Extract the [X, Y] coordinate from the center of the cell holding the provided text.  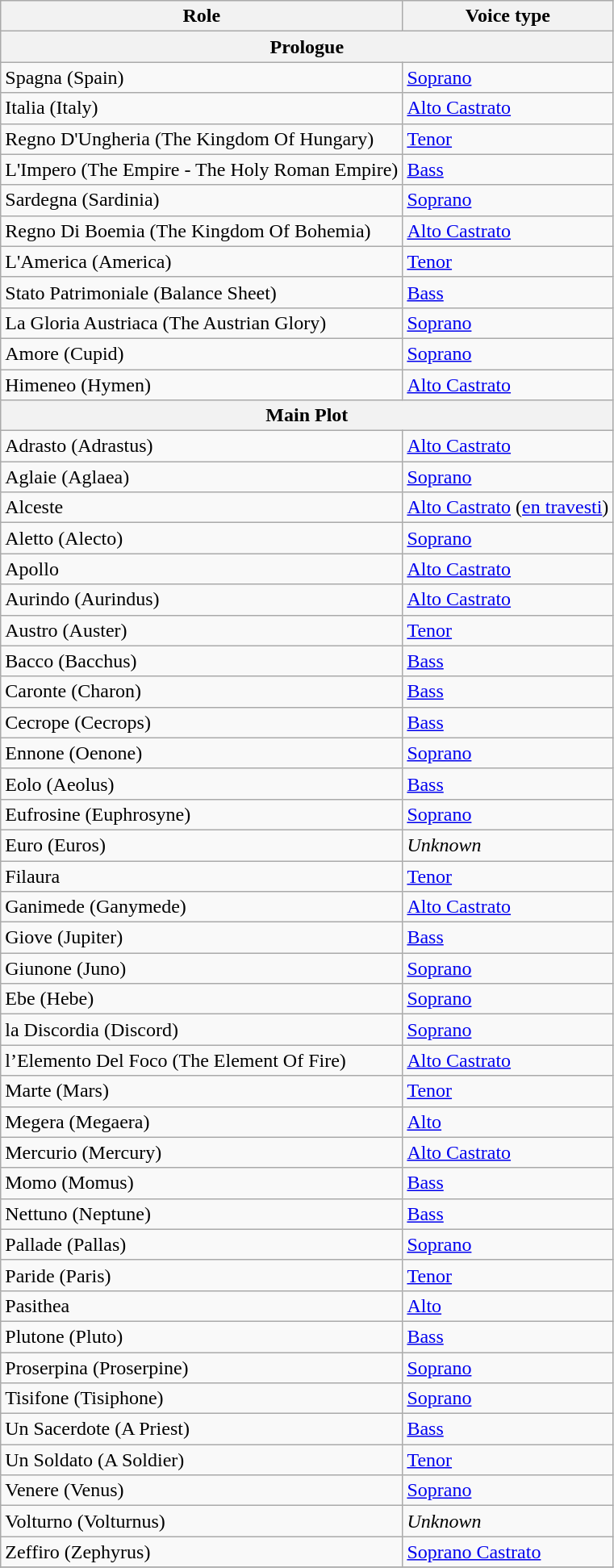
Plutone (Pluto) [202, 1336]
Giove (Jupiter) [202, 938]
Momo (Momus) [202, 1183]
Ennone (Oenone) [202, 753]
Role [202, 16]
Alceste [202, 508]
Pasithea [202, 1306]
Ganimede (Ganymede) [202, 907]
l’Elemento Del Foco (The Element Of Fire) [202, 1060]
Bacco (Bacchus) [202, 661]
Regno D'Ungheria (The Kingdom Of Hungary) [202, 139]
La Gloria Austriaca (The Austrian Glory) [202, 323]
Nettuno (Neptune) [202, 1214]
Amore (Cupid) [202, 353]
Ebe (Hebe) [202, 999]
Un Sacerdote (A Priest) [202, 1429]
Main Plot [307, 416]
Cecrope (Cecrops) [202, 722]
Prologue [307, 47]
Caronte (Charon) [202, 692]
Filaura [202, 876]
Tisifone (Tisiphone) [202, 1399]
Venere (Venus) [202, 1491]
L'America (America) [202, 261]
Aletto (Alecto) [202, 538]
Italia (Italy) [202, 108]
Euro (Euros) [202, 845]
Proserpina (Proserpine) [202, 1368]
Voice type [508, 16]
Volturno (Volturnus) [202, 1521]
Eolo (Aeolus) [202, 784]
Marte (Mars) [202, 1091]
L'Impero (The Empire - The Holy Roman Empire) [202, 169]
Himeneo (Hymen) [202, 385]
Un Soldato (A Soldier) [202, 1460]
Soprano Castrato [508, 1552]
Aurindo (Aurindus) [202, 600]
Apollo [202, 569]
Megera (Megaera) [202, 1122]
Stato Patrimoniale (Balance Sheet) [202, 292]
Austro (Auster) [202, 630]
Regno Di Boemia (The Kingdom Of Bohemia) [202, 231]
Adrasto (Adrastus) [202, 446]
Alto Castrato (en travesti) [508, 508]
la Discordia (Discord) [202, 1030]
Giunone (Juno) [202, 968]
Paride (Paris) [202, 1275]
Eufrosine (Euphrosyne) [202, 814]
Aglaie (Aglaea) [202, 477]
Spagna (Spain) [202, 77]
Sardegna (Sardinia) [202, 200]
Mercurio (Mercury) [202, 1152]
Zeffiro (Zephyrus) [202, 1552]
Pallade (Pallas) [202, 1244]
